Search for the cell housing the specified text and yield its (x, y) center coordinate. 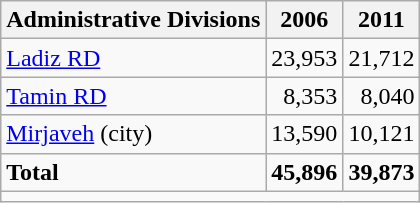
Ladiz RD (134, 58)
8,353 (304, 96)
10,121 (382, 134)
13,590 (304, 134)
2011 (382, 20)
39,873 (382, 172)
Administrative Divisions (134, 20)
8,040 (382, 96)
Tamin RD (134, 96)
Total (134, 172)
2006 (304, 20)
45,896 (304, 172)
23,953 (304, 58)
21,712 (382, 58)
Mirjaveh (city) (134, 134)
